Identify which cell holds the provided text, then report its [x, y] central coordinate. 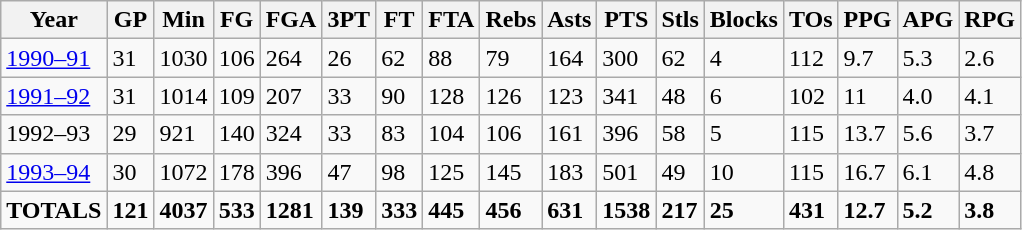
5.3 [928, 58]
921 [184, 134]
109 [236, 96]
1030 [184, 58]
1538 [626, 210]
456 [511, 210]
25 [744, 210]
183 [570, 172]
PPG [868, 20]
1992–93 [54, 134]
139 [349, 210]
5.6 [928, 134]
128 [452, 96]
Rebs [511, 20]
264 [291, 58]
APG [928, 20]
207 [291, 96]
112 [810, 58]
83 [400, 134]
16.7 [868, 172]
104 [452, 134]
3.7 [990, 134]
145 [511, 172]
333 [400, 210]
1281 [291, 210]
49 [680, 172]
Min [184, 20]
9.7 [868, 58]
217 [680, 210]
10 [744, 172]
12.7 [868, 210]
PTS [626, 20]
TOTALS [54, 210]
300 [626, 58]
501 [626, 172]
4.8 [990, 172]
6.1 [928, 172]
631 [570, 210]
GP [130, 20]
161 [570, 134]
FT [400, 20]
4 [744, 58]
30 [130, 172]
125 [452, 172]
1991–92 [54, 96]
98 [400, 172]
1072 [184, 172]
13.7 [868, 134]
533 [236, 210]
1993–94 [54, 172]
126 [511, 96]
2.6 [990, 58]
RPG [990, 20]
Asts [570, 20]
4.0 [928, 96]
341 [626, 96]
5 [744, 134]
47 [349, 172]
48 [680, 96]
140 [236, 134]
431 [810, 210]
26 [349, 58]
58 [680, 134]
3PT [349, 20]
6 [744, 96]
Blocks [744, 20]
445 [452, 210]
Year [54, 20]
29 [130, 134]
79 [511, 58]
123 [570, 96]
1990–91 [54, 58]
178 [236, 172]
FG [236, 20]
164 [570, 58]
121 [130, 210]
4037 [184, 210]
90 [400, 96]
4.1 [990, 96]
3.8 [990, 210]
1014 [184, 96]
Stls [680, 20]
TOs [810, 20]
5.2 [928, 210]
FTA [452, 20]
11 [868, 96]
FGA [291, 20]
88 [452, 58]
324 [291, 134]
102 [810, 96]
